Locate the cell with the specified text and output its [X, Y] center coordinate. 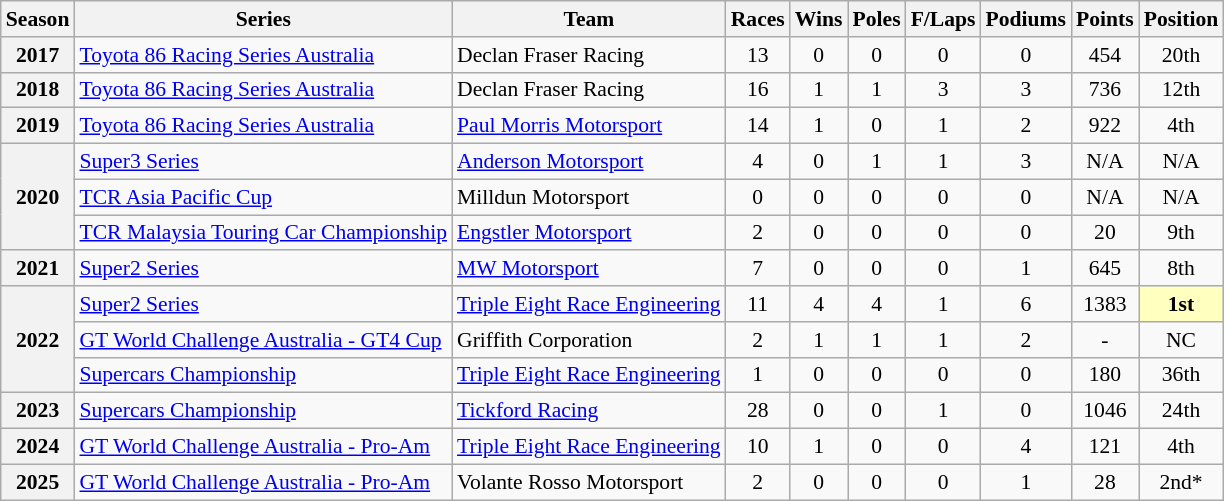
Races [758, 19]
180 [1105, 375]
Engstler Motorsport [589, 233]
2021 [38, 269]
16 [758, 90]
Super3 Series [263, 162]
645 [1105, 269]
MW Motorsport [589, 269]
NC [1181, 340]
Position [1181, 19]
TCR Malaysia Touring Car Championship [263, 233]
2023 [38, 411]
14 [758, 126]
736 [1105, 90]
Poles [877, 19]
- [1105, 340]
12th [1181, 90]
Podiums [1026, 19]
24th [1181, 411]
TCR Asia Pacific Cup [263, 197]
11 [758, 304]
Tickford Racing [589, 411]
2017 [38, 55]
7 [758, 269]
20 [1105, 233]
13 [758, 55]
2022 [38, 340]
1383 [1105, 304]
Paul Morris Motorsport [589, 126]
454 [1105, 55]
Series [263, 19]
F/Laps [944, 19]
Anderson Motorsport [589, 162]
1st [1181, 304]
Points [1105, 19]
922 [1105, 126]
Team [589, 19]
Wins [819, 19]
2024 [38, 447]
2019 [38, 126]
1046 [1105, 411]
8th [1181, 269]
Season [38, 19]
2018 [38, 90]
20th [1181, 55]
10 [758, 447]
36th [1181, 375]
9th [1181, 233]
GT World Challenge Australia - GT4 Cup [263, 340]
121 [1105, 447]
6 [1026, 304]
2025 [38, 482]
Milldun Motorsport [589, 197]
2020 [38, 198]
Volante Rosso Motorsport [589, 482]
2nd* [1181, 482]
Griffith Corporation [589, 340]
